Return the [x, y] coordinate for the center point of the cell that contains the specified text.  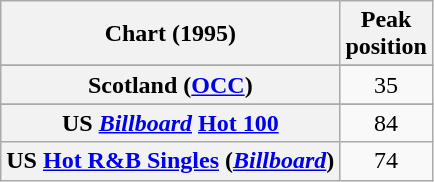
Peak position [386, 34]
Scotland (OCC) [170, 85]
US Billboard Hot 100 [170, 123]
74 [386, 161]
US Hot R&B Singles (Billboard) [170, 161]
Chart (1995) [170, 34]
84 [386, 123]
35 [386, 85]
